Scan for the cell matching the given text and deliver its [x, y] coordinate at center. 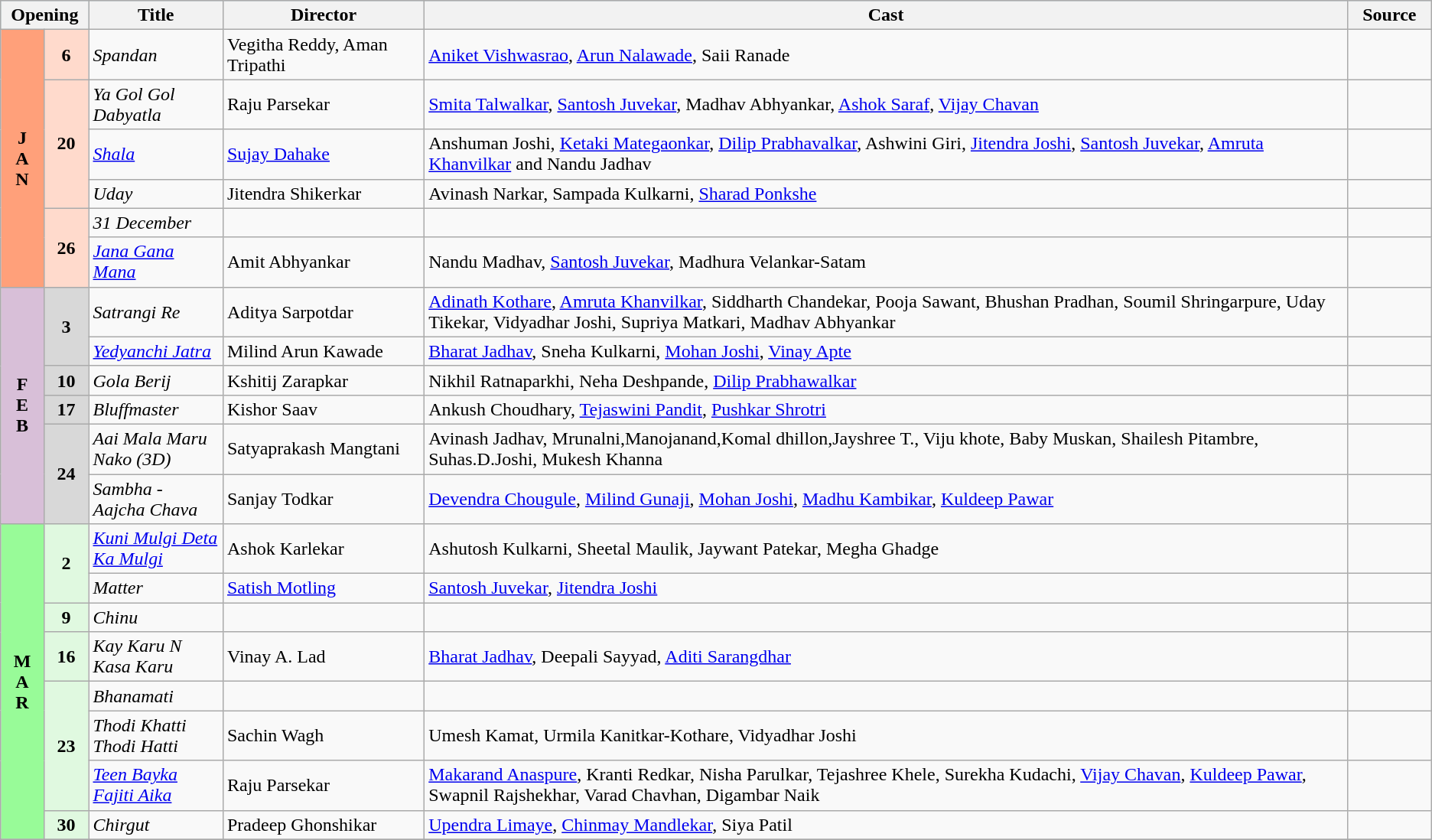
10 [66, 380]
Kishor Saav [323, 409]
Bhanamati [156, 696]
Sujay Dahake [323, 155]
Bharat Jadhav, Sneha Kulkarni, Mohan Joshi, Vinay Apte [886, 351]
Vinay A. Lad [323, 656]
Shala [156, 155]
Thodi Khatti Thodi Hatti [156, 736]
31 December [156, 223]
Amit Abhyankar [323, 262]
Bharat Jadhav, Deepali Sayyad, Aditi Sarangdhar [886, 656]
Avinash Narkar, Sampada Kulkarni, Sharad Ponkshe [886, 194]
Uday [156, 194]
Santosh Juvekar, Jitendra Joshi [886, 588]
Ya Gol Gol Dabyatla [156, 104]
Source [1389, 15]
Pradeep Ghonshikar [323, 825]
Kshitij Zarapkar [323, 380]
Sambha - Aajcha Chava [156, 499]
JAN [22, 158]
Aai Mala Maru Nako (3D) [156, 448]
Satyaprakash Mangtani [323, 448]
17 [66, 409]
MAR [22, 682]
26 [66, 248]
23 [66, 746]
Upendra Limaye, Chinmay Mandlekar, Siya Patil [886, 825]
Sachin Wagh [323, 736]
Devendra Chougule, Milind Gunaji, Mohan Joshi, Madhu Kambikar, Kuldeep Pawar [886, 499]
Ashok Karlekar [323, 549]
9 [66, 617]
Sanjay Todkar [323, 499]
Kay Karu N Kasa Karu [156, 656]
Nikhil Ratnaparkhi, Neha Deshpande, Dilip Prabhawalkar [886, 380]
20 [66, 144]
Opening [44, 15]
FEB [22, 405]
Chirgut [156, 825]
Jana Gana Mana [156, 262]
3 [66, 326]
16 [66, 656]
Satish Motling [323, 588]
24 [66, 474]
2 [66, 563]
Title [156, 15]
Cast [886, 15]
Nandu Madhav, Santosh Juvekar, Madhura Velankar-Satam [886, 262]
Satrangi Re [156, 312]
Spandan [156, 55]
Matter [156, 588]
Avinash Jadhav, Mrunalni,Manojanand,Komal dhillon,Jayshree T., Viju khote, Baby Muskan, Shailesh Pitambre, Suhas.D.Joshi, Mukesh Khanna [886, 448]
Milind Arun Kawade [323, 351]
Vegitha Reddy, Aman Tripathi [323, 55]
Ashutosh Kulkarni, Sheetal Maulik, Jaywant Patekar, Megha Ghadge [886, 549]
Yedyanchi Jatra [156, 351]
Aniket Vishwasrao, Arun Nalawade, Saii Ranade [886, 55]
Aditya Sarpotdar [323, 312]
Smita Talwalkar, Santosh Juvekar, Madhav Abhyankar, Ashok Saraf, Vijay Chavan [886, 104]
Anshuman Joshi, Ketaki Mategaonkar, Dilip Prabhavalkar, Ashwini Giri, Jitendra Joshi, Santosh Juvekar, Amruta Khanvilkar and Nandu Jadhav [886, 155]
Umesh Kamat, Urmila Kanitkar-Kothare, Vidyadhar Joshi [886, 736]
Bluffmaster [156, 409]
Gola Berij [156, 380]
Teen Bayka Fajiti Aika [156, 785]
6 [66, 55]
Director [323, 15]
Ankush Choudhary, Tejaswini Pandit, Pushkar Shrotri [886, 409]
30 [66, 825]
Kuni Mulgi Deta Ka Mulgi [156, 549]
Jitendra Shikerkar [323, 194]
Chinu [156, 617]
